Output the [X, Y] coordinate of the center of the cell containing the given text.  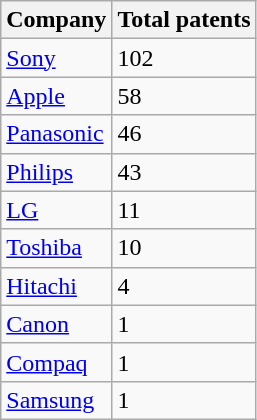
11 [184, 210]
Canon [56, 324]
10 [184, 248]
Toshiba [56, 248]
Company [56, 20]
Philips [56, 172]
102 [184, 58]
LG [56, 210]
Sony [56, 58]
Samsung [56, 400]
43 [184, 172]
4 [184, 286]
Apple [56, 96]
46 [184, 134]
Hitachi [56, 286]
Total patents [184, 20]
Compaq [56, 362]
58 [184, 96]
Panasonic [56, 134]
